Provide the (x, y) coordinate of the cell's center where the given text is located.  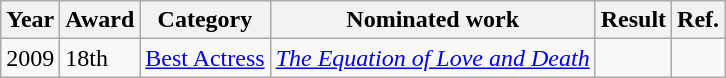
Award (100, 20)
Ref. (698, 20)
Year (30, 20)
2009 (30, 58)
Category (205, 20)
Best Actress (205, 58)
18th (100, 58)
Result (633, 20)
Nominated work (432, 20)
The Equation of Love and Death (432, 58)
